Pinpoint the cell where the given text exists, returning its [x, y] midpoint coordinate. 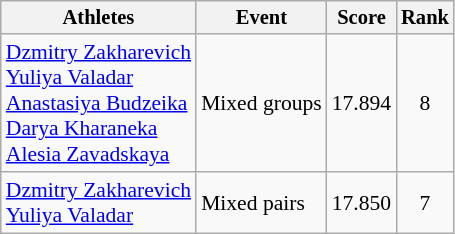
Dzmitry ZakharevichYuliya ValadarAnastasiya BudzeikaDarya KharanekaAlesia Zavadskaya [98, 104]
Mixed groups [262, 104]
17.850 [362, 202]
Mixed pairs [262, 202]
Score [362, 18]
Dzmitry ZakharevichYuliya Valadar [98, 202]
Event [262, 18]
7 [425, 202]
Athletes [98, 18]
17.894 [362, 104]
8 [425, 104]
Rank [425, 18]
